Scan for the cell matching the given text and deliver its (x, y) coordinate at center. 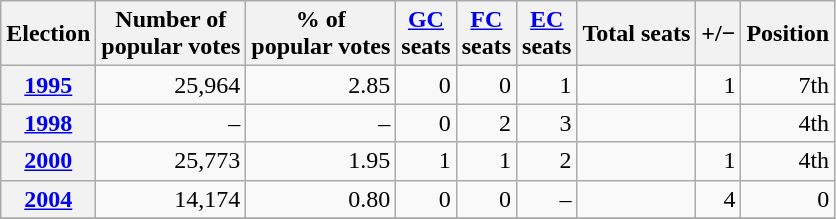
Position (788, 34)
3 (547, 123)
1995 (48, 85)
25,964 (171, 85)
ECseats (547, 34)
14,174 (171, 199)
4 (718, 199)
Number ofpopular votes (171, 34)
7th (788, 85)
% ofpopular votes (321, 34)
2.85 (321, 85)
0.80 (321, 199)
GCseats (426, 34)
FCseats (486, 34)
+/− (718, 34)
2004 (48, 199)
Total seats (636, 34)
25,773 (171, 161)
1.95 (321, 161)
2000 (48, 161)
1998 (48, 123)
Election (48, 34)
